Provide the [x, y] coordinate of the cell's center where the given text is located.  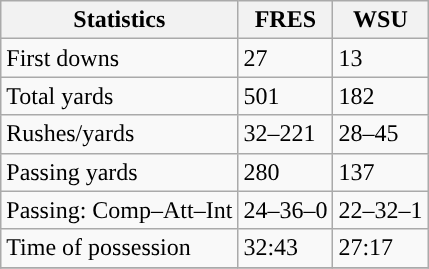
First downs [120, 58]
Statistics [120, 20]
22–32–1 [380, 210]
280 [286, 172]
WSU [380, 20]
27:17 [380, 248]
13 [380, 58]
Rushes/yards [120, 134]
27 [286, 58]
137 [380, 172]
182 [380, 96]
24–36–0 [286, 210]
Passing yards [120, 172]
Total yards [120, 96]
501 [286, 96]
Passing: Comp–Att–Int [120, 210]
32:43 [286, 248]
32–221 [286, 134]
28–45 [380, 134]
FRES [286, 20]
Time of possession [120, 248]
